Output the (X, Y) coordinate of the center of the cell containing the given text.  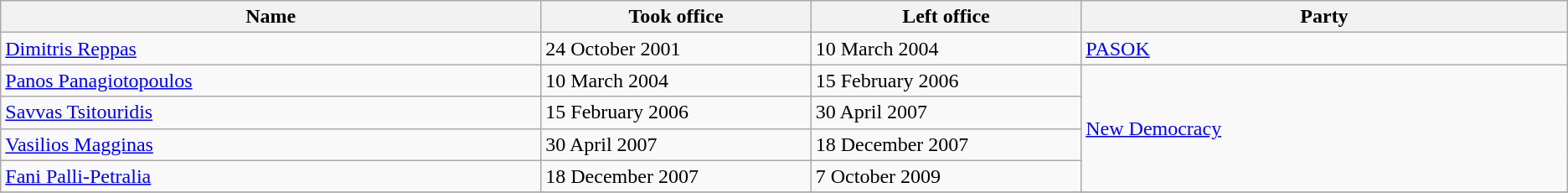
Left office (946, 17)
Party (1325, 17)
Panos Panagiotopoulos (271, 81)
Name (271, 17)
Fani Palli-Petralia (271, 176)
New Democracy (1325, 128)
Savvas Tsitouridis (271, 112)
24 October 2001 (676, 49)
Took office (676, 17)
7 October 2009 (946, 176)
Vasilios Magginas (271, 144)
Dimitris Reppas (271, 49)
PASOK (1325, 49)
